Scan for the cell matching the given text and deliver its (x, y) coordinate at center. 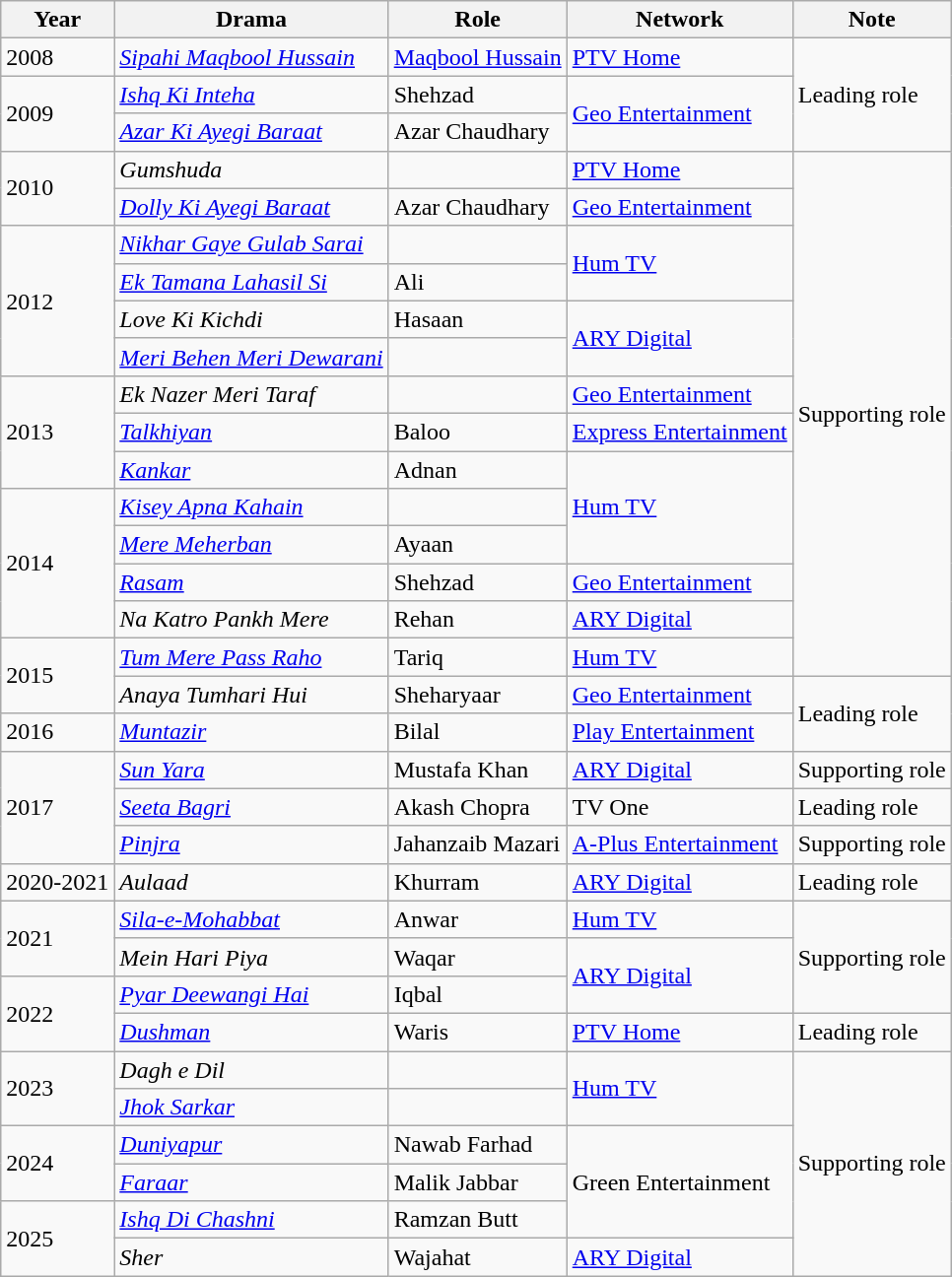
2022 (57, 1013)
Wajahat (477, 1257)
2016 (57, 732)
Dagh e Dil (251, 1069)
Seeta Bagri (251, 807)
2010 (57, 188)
Bilal (477, 732)
2025 (57, 1239)
2023 (57, 1088)
Akash Chopra (477, 807)
Role (477, 20)
Rehan (477, 620)
Waqar (477, 957)
2013 (57, 432)
Tariq (477, 657)
2009 (57, 113)
Hasaan (477, 319)
Muntazir (251, 732)
Network (680, 20)
Tum Mere Pass Raho (251, 657)
Malik Jabbar (477, 1182)
Green Entertainment (680, 1182)
Dolly Ki Ayegi Baraat (251, 207)
Khurram (477, 882)
Iqbal (477, 994)
Jhok Sarkar (251, 1108)
2015 (57, 676)
Sun Yara (251, 770)
Adnan (477, 470)
A-Plus Entertainment (680, 844)
Pyar Deewangi Hai (251, 994)
2017 (57, 807)
Gumshuda (251, 169)
Pinjra (251, 844)
Aulaad (251, 882)
2024 (57, 1164)
Maqbool Hussain (477, 57)
Anwar (477, 919)
Ishq Ki Inteha (251, 95)
Ek Nazer Meri Taraf (251, 394)
Jahanzaib Mazari (477, 844)
Anaya Tumhari Hui (251, 695)
Drama (251, 20)
Meri Behen Meri Dewarani (251, 357)
Express Entertainment (680, 432)
Note (871, 20)
Ramzan Butt (477, 1220)
2008 (57, 57)
Kankar (251, 470)
TV One (680, 807)
Ayaan (477, 545)
Sher (251, 1257)
Waris (477, 1032)
Azar Ki Ayegi Baraat (251, 132)
Rasam (251, 582)
Sheharyaar (477, 695)
Talkhiyan (251, 432)
Mustafa Khan (477, 770)
Mere Meherban (251, 545)
2012 (57, 301)
Nikhar Gaye Gulab Sarai (251, 244)
Baloo (477, 432)
Year (57, 20)
Mein Hari Piya (251, 957)
2020-2021 (57, 882)
Faraar (251, 1182)
Kisey Apna Kahain (251, 507)
2021 (57, 938)
Duniyapur (251, 1145)
2014 (57, 564)
Love Ki Kichdi (251, 319)
Play Entertainment (680, 732)
Dushman (251, 1032)
Sipahi Maqbool Hussain (251, 57)
Sila-e-Mohabbat (251, 919)
Ek Tamana Lahasil Si (251, 282)
Na Katro Pankh Mere (251, 620)
Nawab Farhad (477, 1145)
Ishq Di Chashni (251, 1220)
Ali (477, 282)
